Capture the cell that displays the provided text and extract its [X, Y] central coordinate. 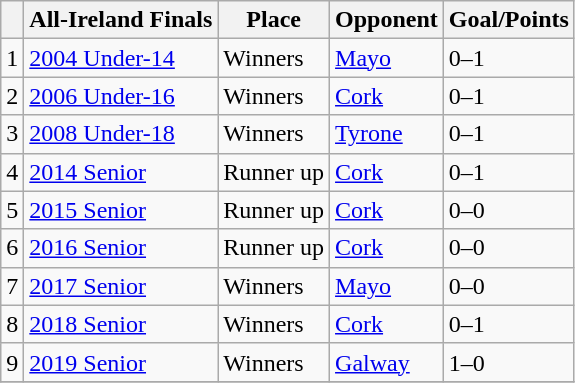
2 [12, 96]
Tyrone [387, 134]
2018 Senior [121, 324]
2017 Senior [121, 286]
2008 Under-18 [121, 134]
3 [12, 134]
6 [12, 248]
Galway [387, 362]
5 [12, 210]
2004 Under-14 [121, 58]
2014 Senior [121, 172]
2006 Under-16 [121, 96]
Goal/Points [508, 20]
Place [274, 20]
Opponent [387, 20]
7 [12, 286]
9 [12, 362]
2016 Senior [121, 248]
8 [12, 324]
All-Ireland Finals [121, 20]
4 [12, 172]
2019 Senior [121, 362]
1 [12, 58]
1–0 [508, 362]
2015 Senior [121, 210]
